Return (x, y) of the center of cell containing provided text 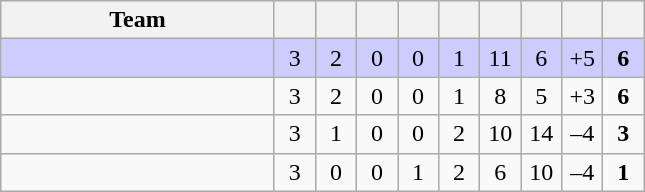
11 (500, 58)
+5 (582, 58)
5 (542, 96)
Team (138, 20)
8 (500, 96)
+3 (582, 96)
14 (542, 134)
